Output the (X, Y) coordinate of the center of the cell containing the given text.  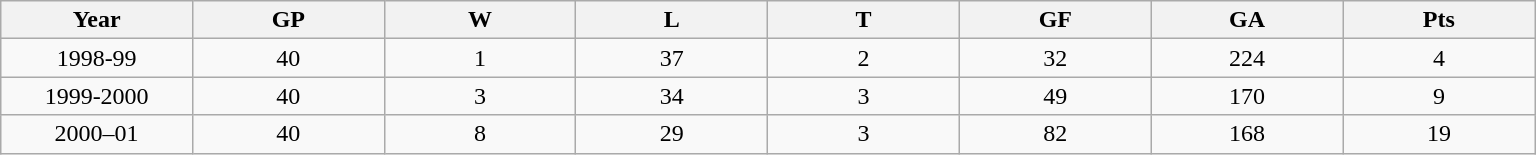
1998-99 (97, 58)
1999-2000 (97, 96)
8 (480, 134)
1 (480, 58)
W (480, 20)
49 (1055, 96)
Pts (1439, 20)
2 (864, 58)
9 (1439, 96)
32 (1055, 58)
4 (1439, 58)
GA (1247, 20)
Year (97, 20)
29 (672, 134)
34 (672, 96)
T (864, 20)
GF (1055, 20)
19 (1439, 134)
224 (1247, 58)
170 (1247, 96)
GP (288, 20)
168 (1247, 134)
37 (672, 58)
L (672, 20)
2000–01 (97, 134)
82 (1055, 134)
